Determine the (X, Y) coordinate at the center of the cell enclosing the given text.  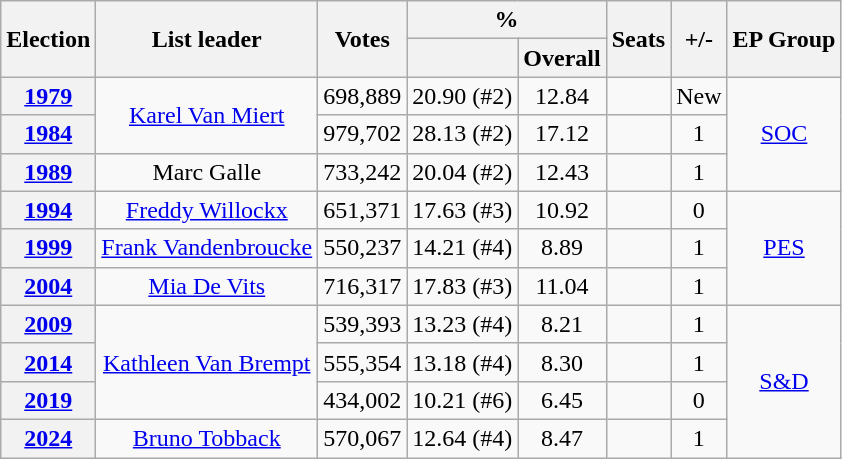
8.21 (562, 324)
716,317 (362, 286)
List leader (207, 39)
698,889 (362, 96)
550,237 (362, 248)
651,371 (362, 210)
+/- (699, 39)
28.13 (#2) (462, 134)
17.83 (#3) (462, 286)
10.21 (#6) (462, 400)
1989 (48, 172)
Election (48, 39)
8.30 (562, 362)
570,067 (362, 438)
17.12 (562, 134)
10.92 (562, 210)
Seats (638, 39)
2019 (48, 400)
2024 (48, 438)
6.45 (562, 400)
13.23 (#4) (462, 324)
12.64 (#4) (462, 438)
17.63 (#3) (462, 210)
Kathleen Van Brempt (207, 362)
Freddy Willockx (207, 210)
PES (784, 248)
S&D (784, 381)
8.47 (562, 438)
2009 (48, 324)
434,002 (362, 400)
2014 (48, 362)
1984 (48, 134)
539,393 (362, 324)
13.18 (#4) (462, 362)
New (699, 96)
Votes (362, 39)
1999 (48, 248)
Mia De Vits (207, 286)
% (506, 20)
1994 (48, 210)
Bruno Tobback (207, 438)
Karel Van Miert (207, 115)
Overall (562, 58)
8.89 (562, 248)
14.21 (#4) (462, 248)
979,702 (362, 134)
12.43 (562, 172)
555,354 (362, 362)
2004 (48, 286)
Frank Vandenbroucke (207, 248)
12.84 (562, 96)
1979 (48, 96)
EP Group (784, 39)
20.90 (#2) (462, 96)
733,242 (362, 172)
SOC (784, 134)
11.04 (562, 286)
20.04 (#2) (462, 172)
Marc Galle (207, 172)
